Identify which cell holds the provided text, then report its (X, Y) central coordinate. 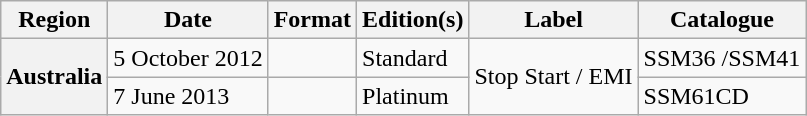
Catalogue (722, 20)
Platinum (413, 96)
Edition(s) (413, 20)
Label (554, 20)
Format (312, 20)
SSM61CD (722, 96)
Date (188, 20)
5 October 2012 (188, 58)
Australia (54, 77)
Standard (413, 58)
Stop Start / EMI (554, 77)
7 June 2013 (188, 96)
SSM36 /SSM41 (722, 58)
Region (54, 20)
